Extract the [x, y] coordinate from the center of the cell holding the provided text.  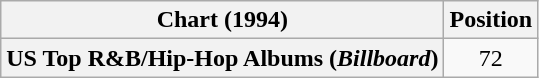
US Top R&B/Hip-Hop Albums (Billboard) [222, 58]
Position [491, 20]
Chart (1994) [222, 20]
72 [491, 58]
